Capture the cell that displays the provided text and extract its (x, y) central coordinate. 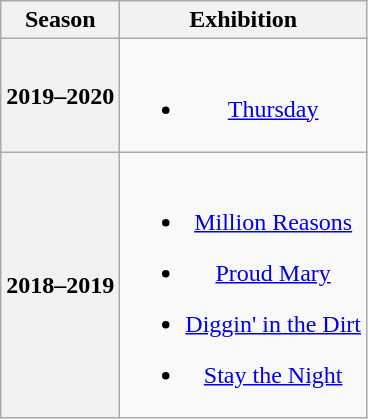
2019–2020 (60, 96)
Thursday (244, 96)
Exhibition (244, 20)
Million Reasons Proud Mary Diggin' in the Dirt Stay the Night (244, 285)
Season (60, 20)
2018–2019 (60, 285)
